Pinpoint the cell where the given text exists, returning its (X, Y) midpoint coordinate. 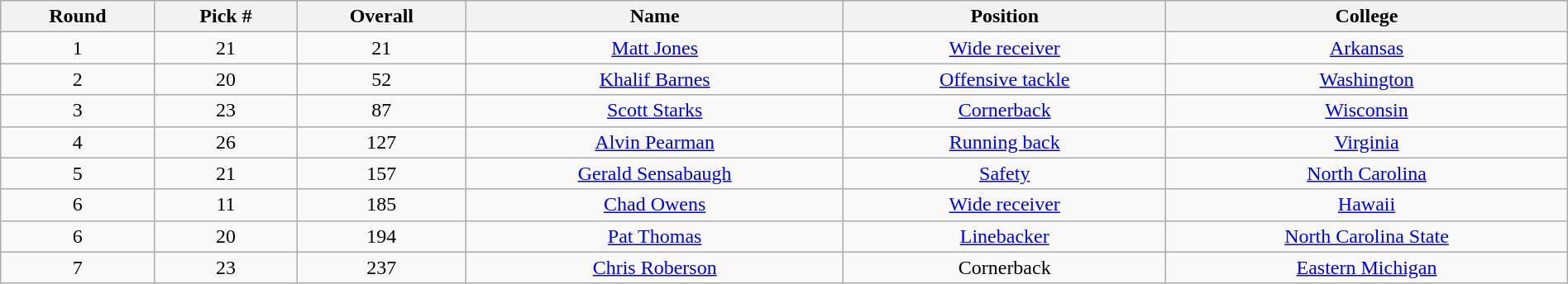
Overall (382, 17)
194 (382, 236)
Pick # (226, 17)
2 (78, 79)
Eastern Michigan (1366, 267)
87 (382, 111)
11 (226, 205)
Chad Owens (655, 205)
Arkansas (1366, 48)
College (1366, 17)
Alvin Pearman (655, 142)
Chris Roberson (655, 267)
Running back (1005, 142)
237 (382, 267)
1 (78, 48)
Scott Starks (655, 111)
Safety (1005, 173)
Name (655, 17)
North Carolina (1366, 173)
Hawaii (1366, 205)
4 (78, 142)
Position (1005, 17)
157 (382, 173)
5 (78, 173)
Linebacker (1005, 236)
7 (78, 267)
Gerald Sensabaugh (655, 173)
Pat Thomas (655, 236)
Wisconsin (1366, 111)
Washington (1366, 79)
Offensive tackle (1005, 79)
Khalif Barnes (655, 79)
Round (78, 17)
Virginia (1366, 142)
185 (382, 205)
52 (382, 79)
127 (382, 142)
3 (78, 111)
North Carolina State (1366, 236)
Matt Jones (655, 48)
26 (226, 142)
